Detect which cell encompasses the target text, then output its [X, Y] center coordinate. 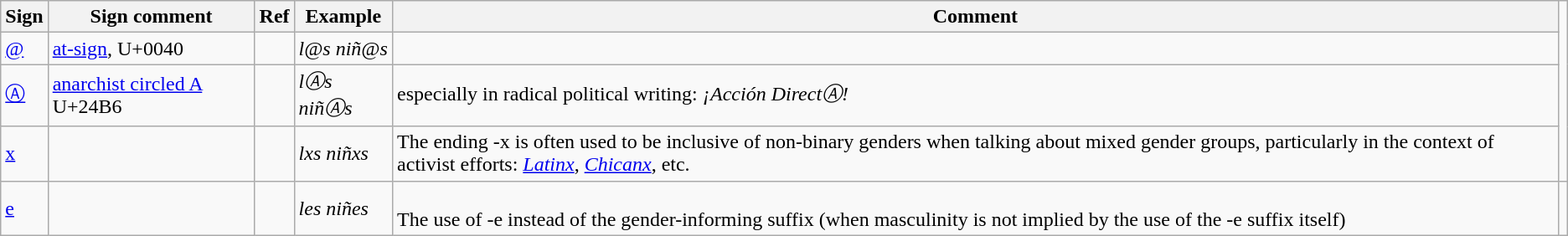
e [24, 208]
lⒶs niñⒶs [343, 95]
Comment [976, 17]
Ref [275, 17]
x [24, 154]
l@s niñ@s [343, 49]
anarchist circled A U+24B6 [151, 95]
lxs niñxs [343, 154]
les niñes [343, 208]
Sign [24, 17]
@ [24, 49]
especially in radical political writing: ¡Acción DirectⒶ! [976, 95]
The use of -e instead of the gender-informing suffix (when masculinity is not implied by the use of the -e suffix itself) [976, 208]
Sign comment [151, 17]
at-sign, U+0040 [151, 49]
Ⓐ [24, 95]
Example [343, 17]
